Return (X, Y) of the center of cell containing provided text 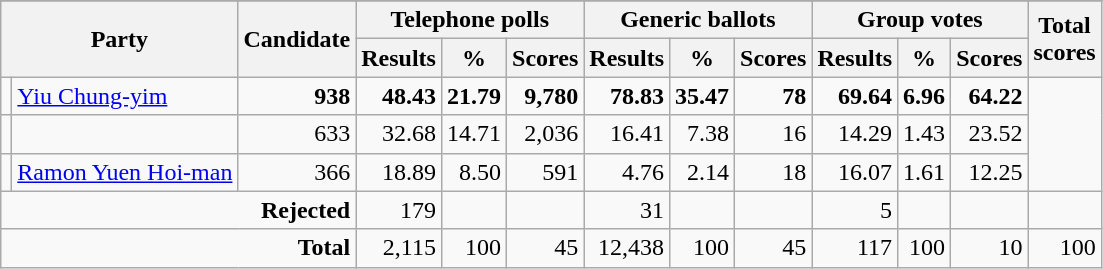
Generic ballots (698, 20)
4.76 (627, 172)
6.96 (924, 96)
32.68 (399, 134)
21.79 (474, 96)
18.89 (399, 172)
48.43 (399, 96)
9,780 (546, 96)
12.25 (990, 172)
1.61 (924, 172)
69.64 (855, 96)
16.41 (627, 134)
366 (297, 172)
14.29 (855, 134)
7.38 (702, 134)
35.47 (702, 96)
5 (855, 210)
8.50 (474, 172)
78.83 (627, 96)
Telephone polls (470, 20)
Group votes (920, 20)
78 (774, 96)
179 (399, 210)
Total (178, 248)
938 (297, 96)
Yiu Chung-yim (125, 96)
Candidate (297, 39)
117 (855, 248)
12,438 (627, 248)
591 (546, 172)
1.43 (924, 134)
633 (297, 134)
2,115 (399, 248)
18 (774, 172)
64.22 (990, 96)
31 (627, 210)
16.07 (855, 172)
Totalscores (1064, 39)
Party (120, 39)
Rejected (178, 210)
Ramon Yuen Hoi-man (125, 172)
14.71 (474, 134)
2.14 (702, 172)
16 (774, 134)
10 (990, 248)
23.52 (990, 134)
2,036 (546, 134)
